Output the (x, y) coordinate of the center of the cell containing the given text.  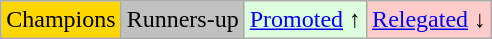
Runners-up (182, 20)
Relegated ↓ (430, 20)
Champions (61, 20)
Promoted ↑ (305, 20)
